Detect which cell encompasses the target text, then output its [x, y] center coordinate. 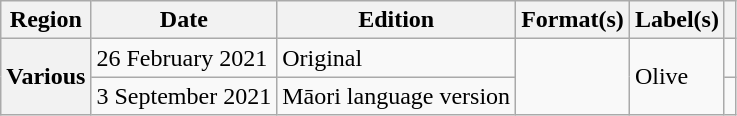
Format(s) [573, 20]
26 February 2021 [184, 58]
Original [396, 58]
Olive [676, 77]
Label(s) [676, 20]
Date [184, 20]
Māori language version [396, 96]
Various [46, 77]
Region [46, 20]
3 September 2021 [184, 96]
Edition [396, 20]
